Output the [X, Y] coordinate of the center of the cell containing the given text.  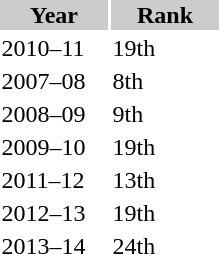
8th [165, 81]
9th [165, 114]
2007–08 [54, 81]
Year [54, 15]
2008–09 [54, 114]
2012–13 [54, 213]
Rank [165, 15]
13th [165, 180]
2010–11 [54, 48]
2011–12 [54, 180]
2009–10 [54, 147]
